Determine the [x, y] coordinate at the center of the cell enclosing the given text.  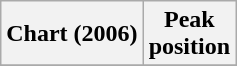
Peakposition [189, 34]
Chart (2006) [72, 34]
